Capture the cell that displays the provided text and extract its [x, y] central coordinate. 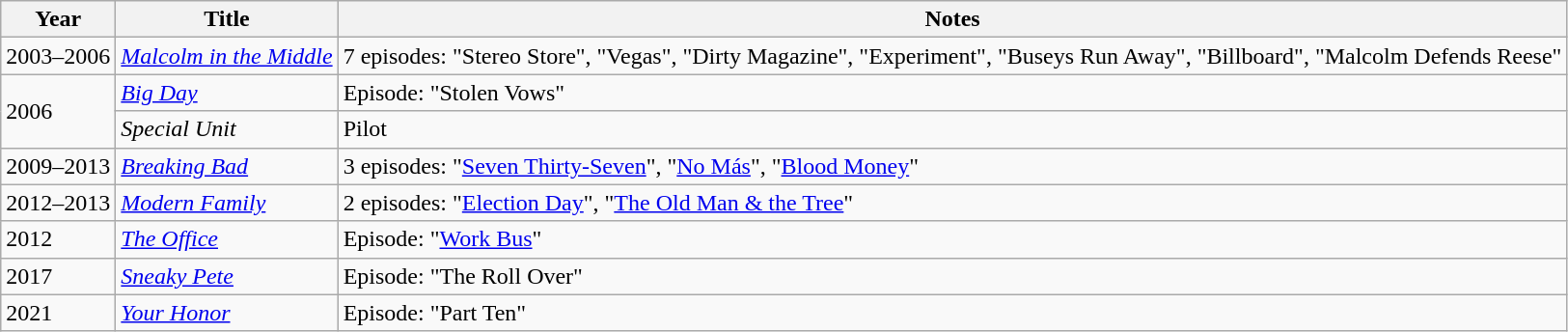
Special Unit [227, 129]
Your Honor [227, 313]
Title [227, 19]
2021 [58, 313]
Modern Family [227, 203]
2017 [58, 276]
Pilot [952, 129]
7 episodes: "Stereo Store", "Vegas", "Dirty Magazine", "Experiment", "Buseys Run Away", "Billboard", "Malcolm Defends Reese" [952, 56]
2012 [58, 239]
The Office [227, 239]
Year [58, 19]
2006 [58, 111]
Sneaky Pete [227, 276]
Big Day [227, 93]
2003–2006 [58, 56]
2 episodes: "Election Day", "The Old Man & the Tree" [952, 203]
2012–2013 [58, 203]
Breaking Bad [227, 166]
Episode: "Work Bus" [952, 239]
Malcolm in the Middle [227, 56]
Episode: "Stolen Vows" [952, 93]
3 episodes: "Seven Thirty-Seven", "No Más", "Blood Money" [952, 166]
Notes [952, 19]
2009–2013 [58, 166]
Episode: "Part Ten" [952, 313]
Episode: "The Roll Over" [952, 276]
